Return the [x, y] coordinate for the center point of the cell that contains the specified text.  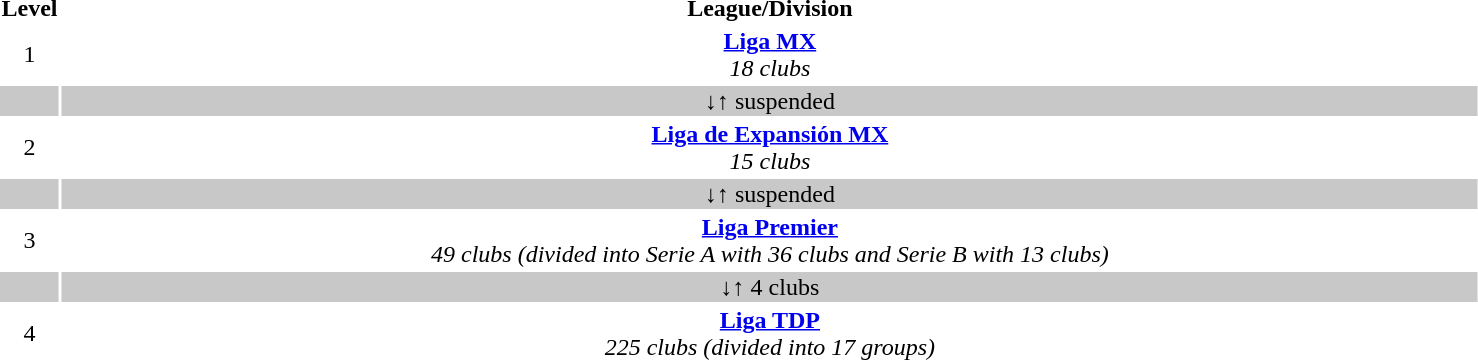
3 [30, 240]
Liga de Expansión MX15 clubs [770, 148]
Liga Premier49 clubs (divided into Serie A with 36 clubs and Serie B with 13 clubs) [770, 240]
Liga MX18 clubs [770, 54]
1 [30, 54]
↓↑ 4 clubs [770, 287]
2 [30, 148]
